Capture the cell that displays the provided text and extract its (x, y) central coordinate. 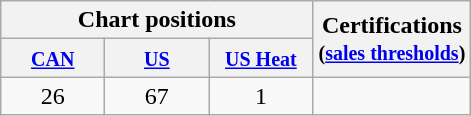
CAN (53, 58)
26 (53, 96)
1 (261, 96)
US (157, 58)
67 (157, 96)
Chart positions (157, 20)
US Heat (261, 58)
Certifications(sales thresholds) (392, 39)
